Provide the [x, y] coordinate of the cell's center where the given text is located.  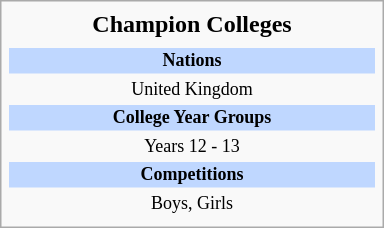
Boys, Girls [192, 204]
Years 12 - 13 [192, 147]
Competitions [192, 175]
United Kingdom [192, 90]
College Year Groups [192, 118]
Nations [192, 61]
Champion Colleges [192, 24]
